Provide the (x, y) coordinate of the cell's center where the given text is located.  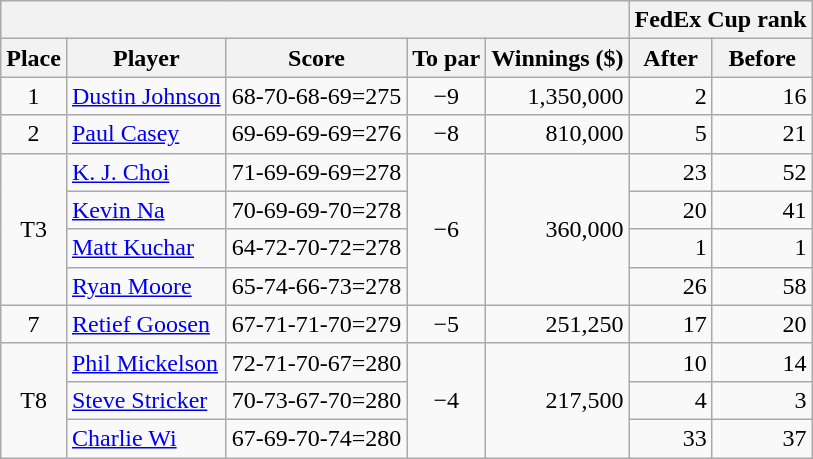
1,350,000 (558, 96)
3 (762, 400)
Player (146, 58)
251,250 (558, 324)
To par (446, 58)
360,000 (558, 229)
T3 (34, 229)
23 (670, 172)
Dustin Johnson (146, 96)
217,500 (558, 400)
70-69-69-70=278 (316, 210)
Steve Stricker (146, 400)
71-69-69-69=278 (316, 172)
Matt Kuchar (146, 248)
4 (670, 400)
67-71-71-70=279 (316, 324)
69-69-69-69=276 (316, 134)
After (670, 58)
14 (762, 362)
Ryan Moore (146, 286)
17 (670, 324)
10 (670, 362)
68-70-68-69=275 (316, 96)
67-69-70-74=280 (316, 438)
−9 (446, 96)
−5 (446, 324)
Kevin Na (146, 210)
−6 (446, 229)
72-71-70-67=280 (316, 362)
Paul Casey (146, 134)
−4 (446, 400)
−8 (446, 134)
52 (762, 172)
Retief Goosen (146, 324)
26 (670, 286)
Winnings ($) (558, 58)
7 (34, 324)
810,000 (558, 134)
41 (762, 210)
Charlie Wi (146, 438)
Place (34, 58)
Before (762, 58)
58 (762, 286)
21 (762, 134)
64-72-70-72=278 (316, 248)
5 (670, 134)
65-74-66-73=278 (316, 286)
K. J. Choi (146, 172)
37 (762, 438)
T8 (34, 400)
Phil Mickelson (146, 362)
Score (316, 58)
FedEx Cup rank (720, 20)
70-73-67-70=280 (316, 400)
33 (670, 438)
16 (762, 96)
